Provide the (X, Y) coordinate of the cell's center where the given text is located.  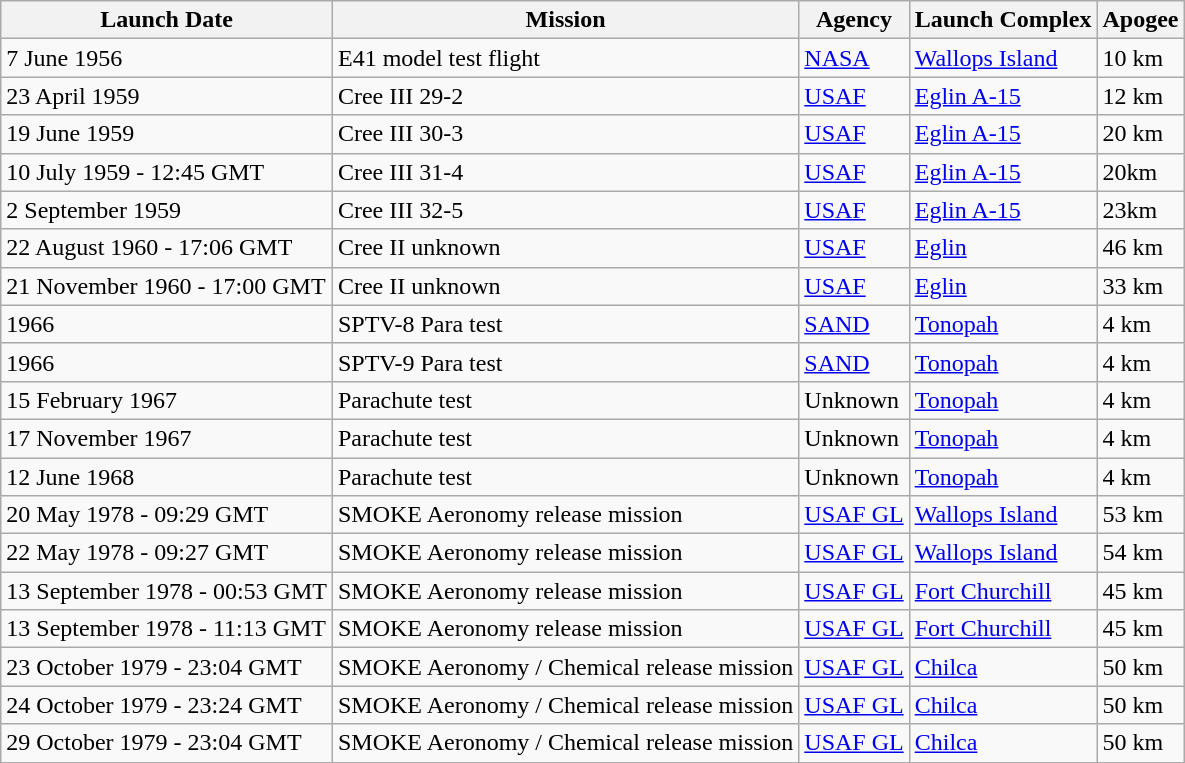
7 June 1956 (167, 58)
22 August 1960 - 17:06 GMT (167, 248)
Cree III 32-5 (565, 210)
15 February 1967 (167, 400)
33 km (1140, 286)
Cree III 31-4 (565, 172)
E41 model test flight (565, 58)
10 km (1140, 58)
13 September 1978 - 11:13 GMT (167, 629)
Cree III 30-3 (565, 134)
29 October 1979 - 23:04 GMT (167, 743)
SPTV-9 Para test (565, 362)
22 May 1978 - 09:27 GMT (167, 553)
17 November 1967 (167, 438)
10 July 1959 - 12:45 GMT (167, 172)
24 October 1979 - 23:24 GMT (167, 705)
Mission (565, 20)
23km (1140, 210)
23 April 1959 (167, 96)
Cree III 29-2 (565, 96)
53 km (1140, 515)
13 September 1978 - 00:53 GMT (167, 591)
NASA (854, 58)
Agency (854, 20)
12 km (1140, 96)
Apogee (1140, 20)
Launch Date (167, 20)
54 km (1140, 553)
20 km (1140, 134)
46 km (1140, 248)
20km (1140, 172)
2 September 1959 (167, 210)
20 May 1978 - 09:29 GMT (167, 515)
23 October 1979 - 23:04 GMT (167, 667)
21 November 1960 - 17:00 GMT (167, 286)
19 June 1959 (167, 134)
SPTV-8 Para test (565, 324)
12 June 1968 (167, 477)
Launch Complex (1003, 20)
